Output the (X, Y) coordinate of the center of the cell containing the given text.  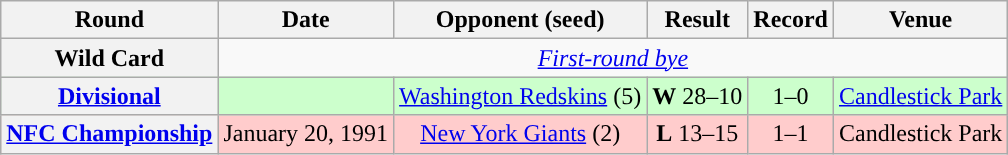
First-round bye (613, 58)
1–1 (791, 134)
Wild Card (110, 58)
Round (110, 20)
Divisional (110, 96)
1–0 (791, 96)
W 28–10 (698, 96)
NFC Championship (110, 134)
L 13–15 (698, 134)
January 20, 1991 (306, 134)
New York Giants (2) (520, 134)
Record (791, 20)
Opponent (seed) (520, 20)
Result (698, 20)
Washington Redskins (5) (520, 96)
Date (306, 20)
Venue (920, 20)
